Find where the given text appears and provide that cell's center as (x, y) coordinate. 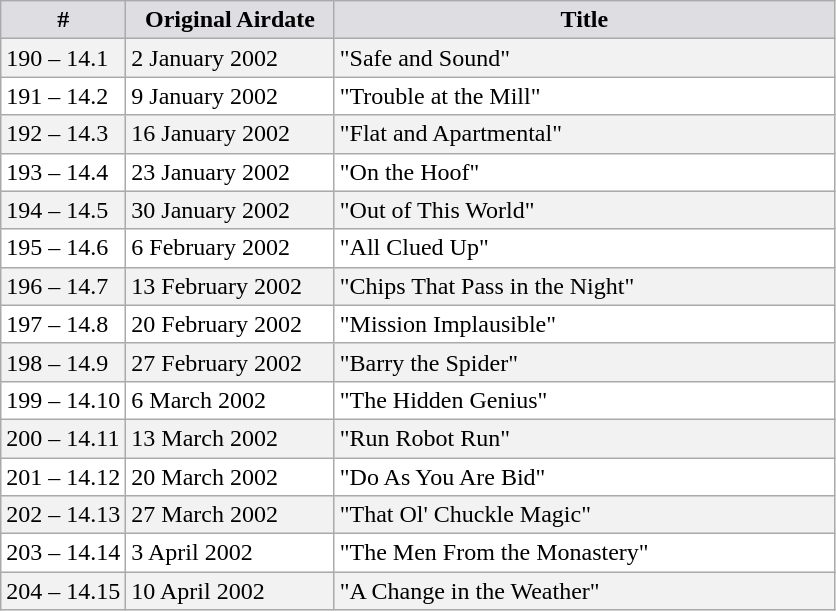
"Barry the Spider" (584, 362)
3 April 2002 (230, 553)
"Do As You Are Bid" (584, 477)
"That Ol' Chuckle Magic" (584, 515)
6 February 2002 (230, 248)
203 – 14.14 (64, 553)
199 – 14.10 (64, 400)
Original Airdate (230, 20)
"Run Robot Run" (584, 438)
200 – 14.11 (64, 438)
6 March 2002 (230, 400)
23 January 2002 (230, 172)
16 January 2002 (230, 134)
"Mission Implausible" (584, 324)
201 – 14.12 (64, 477)
"On the Hoof" (584, 172)
191 – 14.2 (64, 96)
"All Clued Up" (584, 248)
"The Hidden Genius" (584, 400)
# (64, 20)
193 – 14.4 (64, 172)
13 February 2002 (230, 286)
204 – 14.15 (64, 591)
27 February 2002 (230, 362)
"The Men From the Monastery" (584, 553)
20 February 2002 (230, 324)
13 March 2002 (230, 438)
10 April 2002 (230, 591)
194 – 14.5 (64, 210)
198 – 14.9 (64, 362)
195 – 14.6 (64, 248)
202 – 14.13 (64, 515)
"Safe and Sound" (584, 58)
9 January 2002 (230, 96)
2 January 2002 (230, 58)
197 – 14.8 (64, 324)
"Chips That Pass in the Night" (584, 286)
"A Change in the Weather" (584, 591)
196 – 14.7 (64, 286)
20 March 2002 (230, 477)
192 – 14.3 (64, 134)
190 – 14.1 (64, 58)
Title (584, 20)
"Trouble at the Mill" (584, 96)
30 January 2002 (230, 210)
"Out of This World" (584, 210)
27 March 2002 (230, 515)
"Flat and Apartmental" (584, 134)
